Identify which cell holds the provided text, then report its (X, Y) central coordinate. 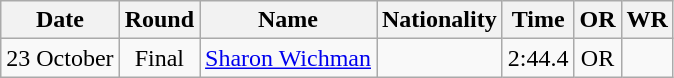
Time (538, 20)
2:44.4 (538, 58)
Final (159, 58)
Date (60, 20)
23 October (60, 58)
Round (159, 20)
Sharon Wichman (288, 58)
Name (288, 20)
WR (647, 20)
Nationality (439, 20)
